Pinpoint the cell where the given text exists, returning its (X, Y) midpoint coordinate. 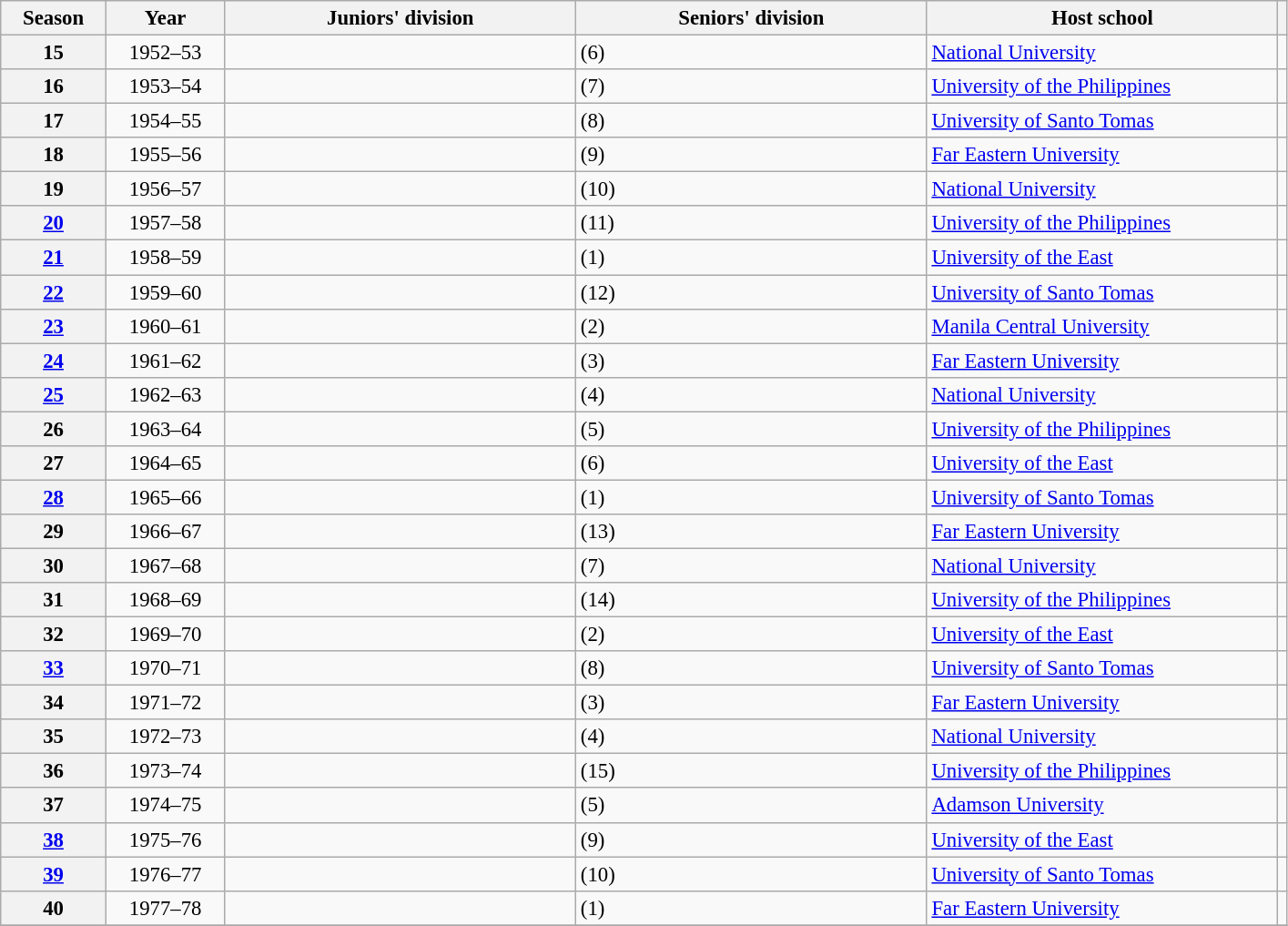
(12) (752, 292)
1954–55 (166, 121)
19 (54, 189)
Season (54, 18)
Host school (1102, 18)
(13) (752, 532)
1977–78 (166, 908)
Adamson University (1102, 806)
36 (54, 771)
1961–62 (166, 361)
Juniors' division (401, 18)
1956–57 (166, 189)
1963–64 (166, 429)
20 (54, 223)
1958–59 (166, 258)
40 (54, 908)
(14) (752, 600)
1964–65 (166, 463)
1975–76 (166, 840)
1969–70 (166, 635)
28 (54, 497)
29 (54, 532)
27 (54, 463)
1959–60 (166, 292)
1974–75 (166, 806)
1968–69 (166, 600)
25 (54, 394)
Year (166, 18)
34 (54, 703)
35 (54, 737)
31 (54, 600)
1973–74 (166, 771)
24 (54, 361)
1965–66 (166, 497)
22 (54, 292)
38 (54, 840)
21 (54, 258)
1952–53 (166, 53)
18 (54, 155)
Manila Central University (1102, 326)
1957–58 (166, 223)
15 (54, 53)
Seniors' division (752, 18)
1962–63 (166, 394)
1970–71 (166, 668)
33 (54, 668)
17 (54, 121)
1972–73 (166, 737)
39 (54, 874)
1967–68 (166, 565)
30 (54, 565)
(11) (752, 223)
1971–72 (166, 703)
1976–77 (166, 874)
1960–61 (166, 326)
16 (54, 86)
37 (54, 806)
1955–56 (166, 155)
32 (54, 635)
(15) (752, 771)
23 (54, 326)
1966–67 (166, 532)
1953–54 (166, 86)
26 (54, 429)
